Determine the (x, y) coordinate at the center of the cell enclosing the given text.  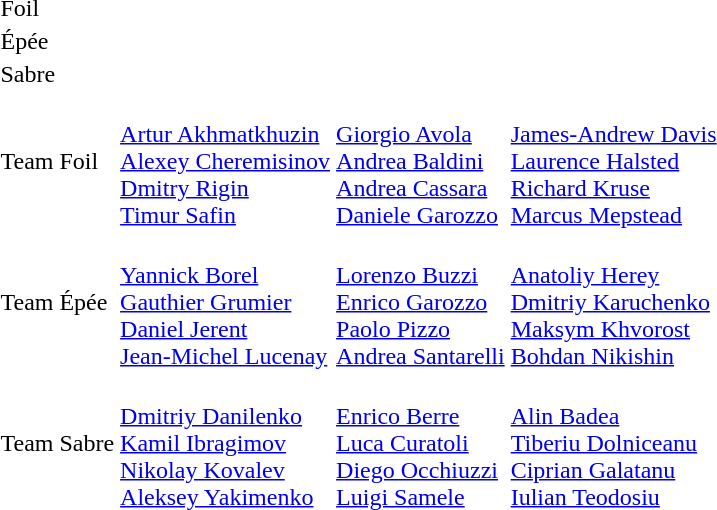
Yannick Borel Gauthier Grumier Daniel Jerent Jean-Michel Lucenay (226, 302)
Artur Akhmatkhuzin Alexey Cheremisinov Dmitry Rigin Timur Safin (226, 161)
Giorgio Avola Andrea Baldini Andrea Cassara Daniele Garozzo (421, 161)
Lorenzo Buzzi Enrico Garozzo Paolo Pizzo Andrea Santarelli (421, 302)
